Provide the (X, Y) coordinate of the cell's center where the given text is located.  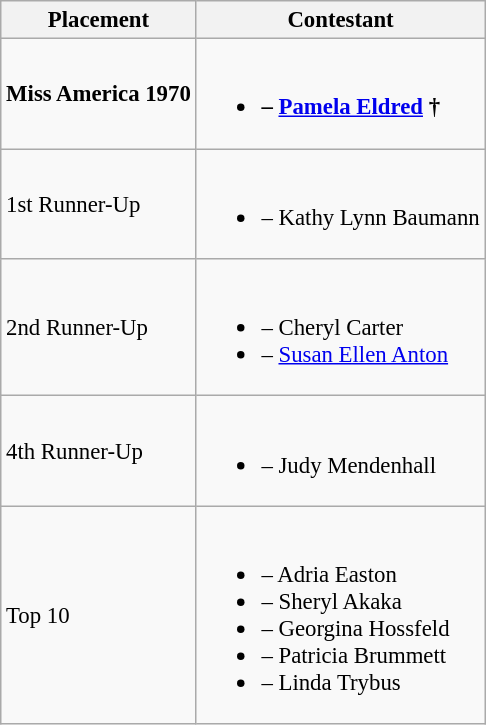
4th Runner-Up (98, 451)
– Cheryl Carter – Susan Ellen Anton (340, 328)
Miss America 1970 (98, 94)
– Judy Mendenhall (340, 451)
Contestant (340, 20)
Placement (98, 20)
Top 10 (98, 615)
– Kathy Lynn Baumann (340, 204)
– Adria Easton – Sheryl Akaka – Georgina Hossfeld – Patricia Brummett – Linda Trybus (340, 615)
2nd Runner-Up (98, 328)
1st Runner-Up (98, 204)
– Pamela Eldred † (340, 94)
